For the text-containing cell, return its midpoint in (X, Y) coordinate format. 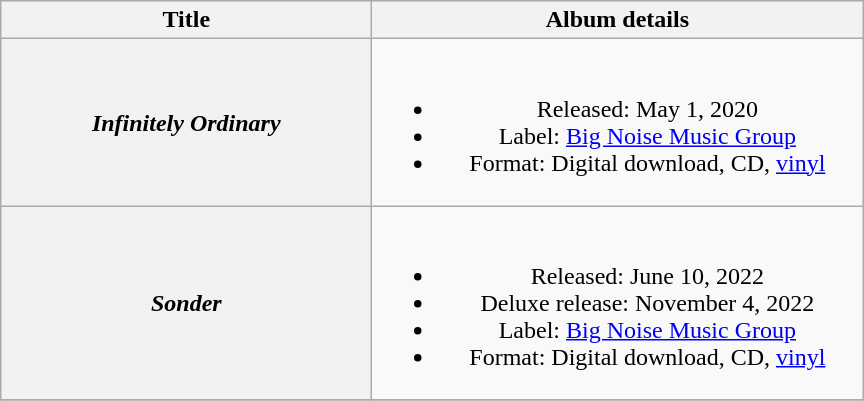
Album details (618, 20)
Sonder (186, 303)
Title (186, 20)
Released: June 10, 2022Deluxe release: November 4, 2022Label: Big Noise Music GroupFormat: Digital download, CD, vinyl (618, 303)
Released: May 1, 2020Label: Big Noise Music GroupFormat: Digital download, CD, vinyl (618, 122)
Infinitely Ordinary (186, 122)
